Return the (X, Y) coordinate for the center point of the cell that contains the specified text.  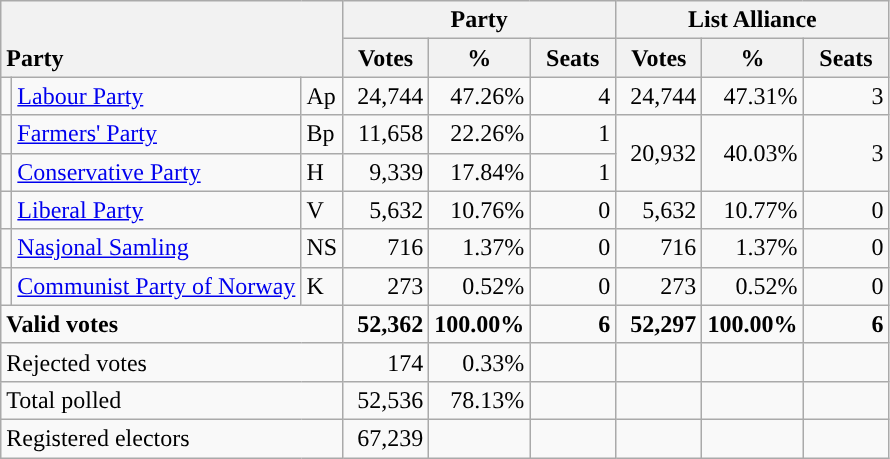
40.03% (752, 153)
Total polled (172, 400)
H (322, 172)
Farmers' Party (156, 134)
4 (573, 96)
NS (322, 248)
List Alliance (752, 20)
K (322, 286)
Communist Party of Norway (156, 286)
Liberal Party (156, 210)
Valid votes (172, 324)
52,536 (386, 400)
11,658 (386, 134)
Registered electors (172, 438)
47.26% (480, 96)
17.84% (480, 172)
52,362 (386, 324)
20,932 (659, 153)
9,339 (386, 172)
V (322, 210)
47.31% (752, 96)
Bp (322, 134)
Labour Party (156, 96)
22.26% (480, 134)
67,239 (386, 438)
Conservative Party (156, 172)
78.13% (480, 400)
52,297 (659, 324)
10.77% (752, 210)
0.33% (480, 362)
Rejected votes (172, 362)
174 (386, 362)
10.76% (480, 210)
Ap (322, 96)
Nasjonal Samling (156, 248)
